Return the [x, y] coordinate for the center point of the cell that contains the specified text.  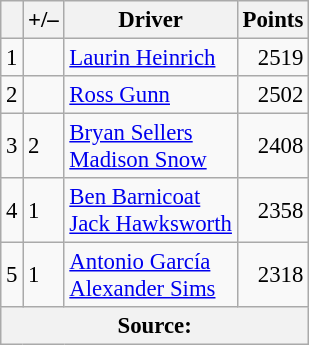
Ross Gunn [150, 95]
5 [12, 276]
Laurin Heinrich [150, 58]
Points [272, 20]
2358 [272, 210]
3 [12, 146]
2519 [272, 58]
+/– [44, 20]
Ben Barnicoat Jack Hawksworth [150, 210]
2408 [272, 146]
4 [12, 210]
Bryan Sellers Madison Snow [150, 146]
Antonio García Alexander Sims [150, 276]
Driver [150, 20]
2502 [272, 95]
2318 [272, 276]
